Output the (x, y) coordinate of the center of the cell containing the given text.  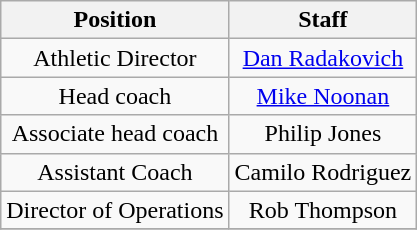
Associate head coach (115, 134)
Assistant Coach (115, 172)
Rob Thompson (323, 210)
Camilo Rodriguez (323, 172)
Athletic Director (115, 58)
Director of Operations (115, 210)
Philip Jones (323, 134)
Staff (323, 20)
Mike Noonan (323, 96)
Dan Radakovich (323, 58)
Head coach (115, 96)
Position (115, 20)
